Determine the [X, Y] coordinate at the center of the cell enclosing the given text.  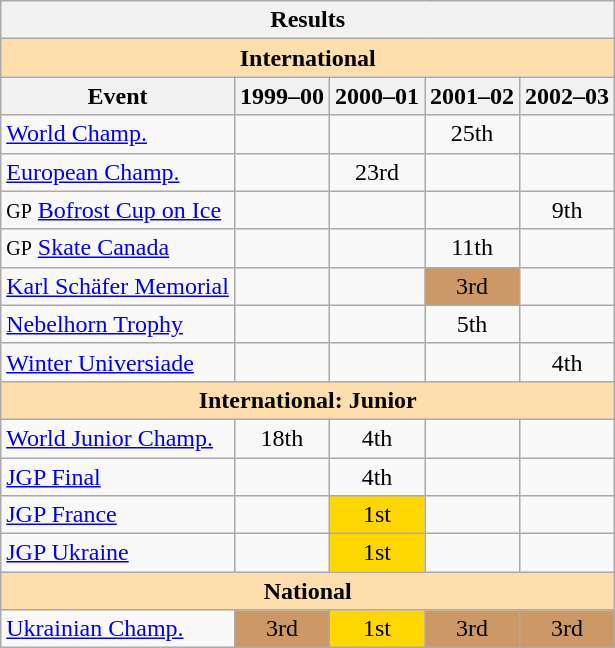
JGP France [118, 515]
Ukrainian Champ. [118, 629]
GP Bofrost Cup on Ice [118, 210]
GP Skate Canada [118, 248]
Nebelhorn Trophy [118, 324]
Winter Universiade [118, 362]
23rd [376, 172]
World Champ. [118, 134]
International: Junior [308, 400]
25th [472, 134]
World Junior Champ. [118, 438]
2001–02 [472, 96]
2002–03 [568, 96]
JGP Ukraine [118, 553]
JGP Final [118, 477]
Karl Schäfer Memorial [118, 286]
Results [308, 20]
European Champ. [118, 172]
9th [568, 210]
1999–00 [282, 96]
11th [472, 248]
Event [118, 96]
International [308, 58]
18th [282, 438]
5th [472, 324]
2000–01 [376, 96]
National [308, 591]
